For the text-containing cell, return its midpoint in [x, y] coordinate format. 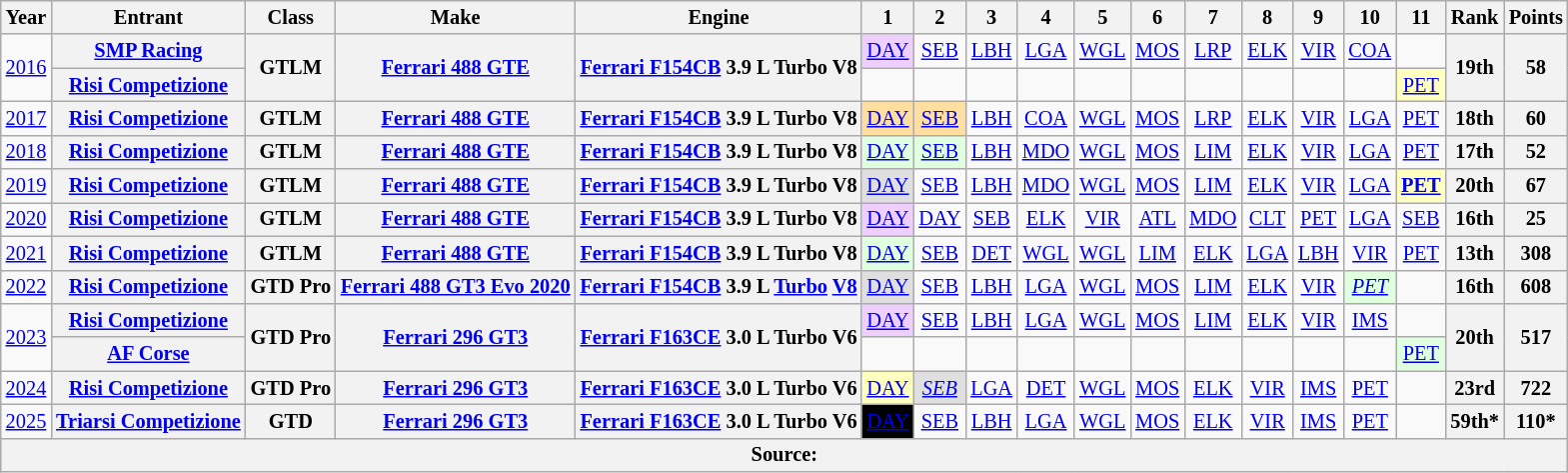
9 [1318, 17]
2023 [26, 336]
Triarsi Competizione [148, 421]
59th* [1474, 421]
Source: [784, 455]
2017 [26, 118]
722 [1536, 388]
2019 [26, 186]
60 [1536, 118]
2018 [26, 152]
608 [1536, 287]
18th [1474, 118]
6 [1157, 17]
ATL [1157, 219]
5 [1102, 17]
10 [1369, 17]
CLT [1267, 219]
3 [991, 17]
11 [1421, 17]
2022 [26, 287]
2016 [26, 68]
2025 [26, 421]
23rd [1474, 388]
2021 [26, 253]
Entrant [148, 17]
110* [1536, 421]
2 [939, 17]
AF Corse [148, 354]
52 [1536, 152]
517 [1536, 336]
19th [1474, 68]
308 [1536, 253]
Points [1536, 17]
13th [1474, 253]
2020 [26, 219]
4 [1045, 17]
SMP Racing [148, 51]
8 [1267, 17]
GTD [291, 421]
67 [1536, 186]
7 [1213, 17]
17th [1474, 152]
2024 [26, 388]
1 [887, 17]
Year [26, 17]
Engine [720, 17]
25 [1536, 219]
Class [291, 17]
Rank [1474, 17]
Make [456, 17]
Ferrari 488 GT3 Evo 2020 [456, 287]
58 [1536, 68]
